Output the [x, y] coordinate of the center of the cell containing the given text.  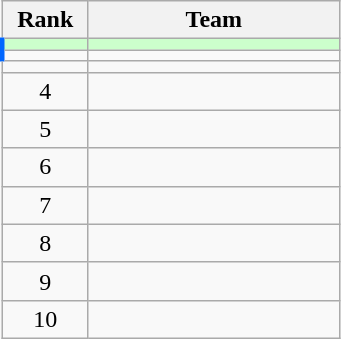
6 [45, 167]
10 [45, 319]
4 [45, 91]
9 [45, 281]
Team [214, 20]
8 [45, 243]
5 [45, 129]
7 [45, 205]
Rank [45, 20]
